Determine the [X, Y] coordinate at the center of the cell enclosing the given text.  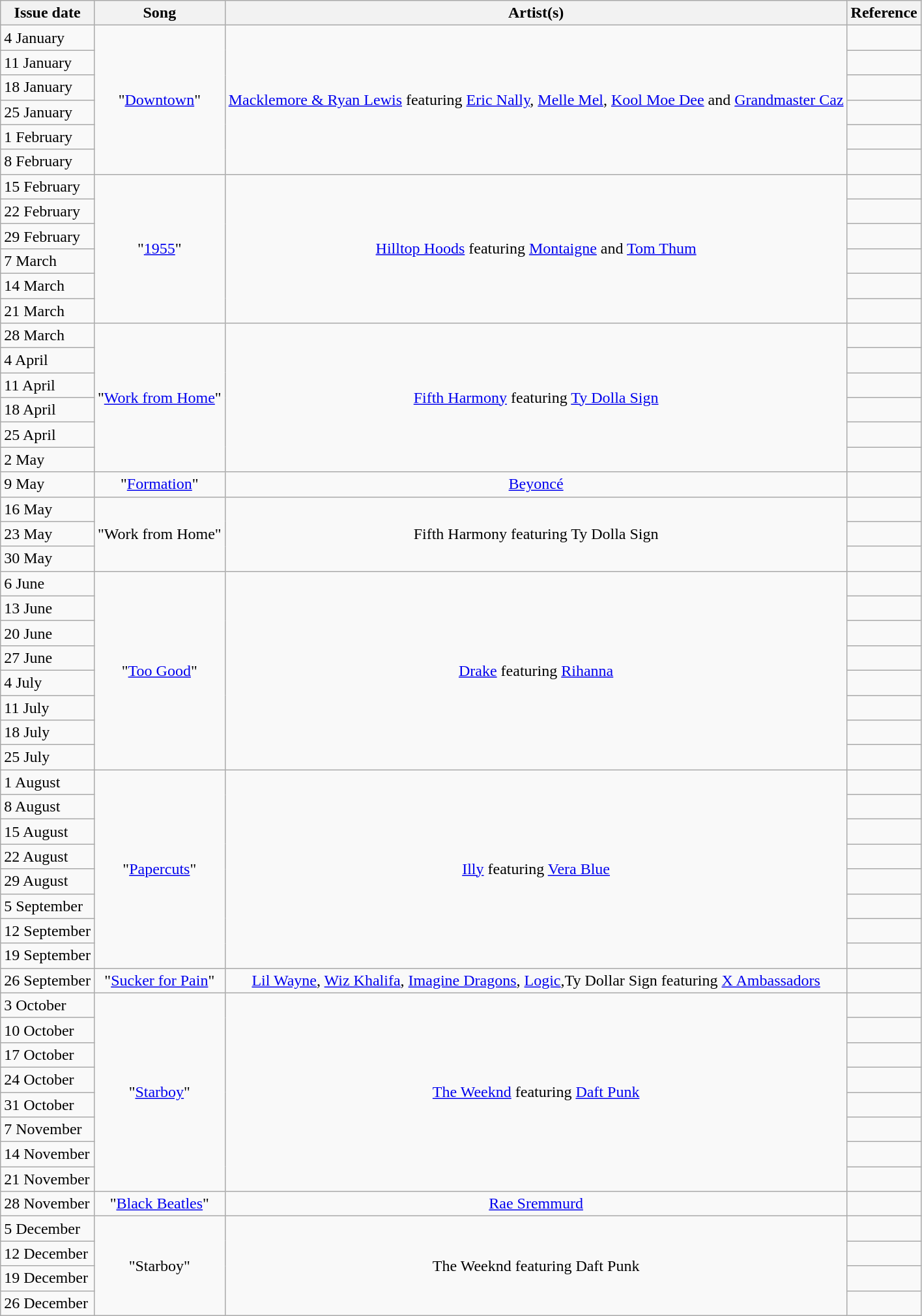
27 June [48, 658]
4 January [48, 38]
Drake featuring Rihanna [536, 670]
22 August [48, 856]
7 March [48, 261]
25 January [48, 112]
15 August [48, 832]
9 May [48, 484]
26 December [48, 1303]
11 April [48, 385]
11 January [48, 63]
31 October [48, 1105]
21 March [48, 311]
28 March [48, 336]
4 July [48, 682]
Lil Wayne, Wiz Khalifa, Imagine Dragons, Logic,Ty Dollar Sign featuring X Ambassadors [536, 980]
18 July [48, 733]
23 May [48, 534]
1 February [48, 137]
12 September [48, 931]
Illy featuring Vera Blue [536, 869]
2 May [48, 460]
Artist(s) [536, 13]
17 October [48, 1055]
29 August [48, 881]
28 November [48, 1204]
18 January [48, 87]
29 February [48, 236]
5 September [48, 906]
4 April [48, 360]
Hilltop Hoods featuring Montaigne and Tom Thum [536, 248]
10 October [48, 1030]
19 September [48, 956]
25 April [48, 435]
8 February [48, 162]
22 February [48, 211]
26 September [48, 980]
13 June [48, 608]
Macklemore & Ryan Lewis featuring Eric Nally, Melle Mel, Kool Moe Dee and Grandmaster Caz [536, 100]
"Black Beatles" [159, 1204]
5 December [48, 1229]
12 December [48, 1253]
25 July [48, 757]
21 November [48, 1179]
"Formation" [159, 484]
Reference [884, 13]
15 February [48, 186]
14 November [48, 1154]
14 March [48, 285]
"Papercuts" [159, 869]
Song [159, 13]
"Sucker for Pain" [159, 980]
Rae Sremmurd [536, 1204]
24 October [48, 1079]
7 November [48, 1130]
20 June [48, 633]
"Downtown" [159, 100]
6 June [48, 583]
Beyoncé [536, 484]
30 May [48, 559]
16 May [48, 509]
Issue date [48, 13]
19 December [48, 1278]
1 August [48, 782]
3 October [48, 1005]
8 August [48, 807]
18 April [48, 410]
11 July [48, 707]
"1955" [159, 248]
"Too Good" [159, 670]
